Output the (x, y) coordinate of the center of the cell containing the given text.  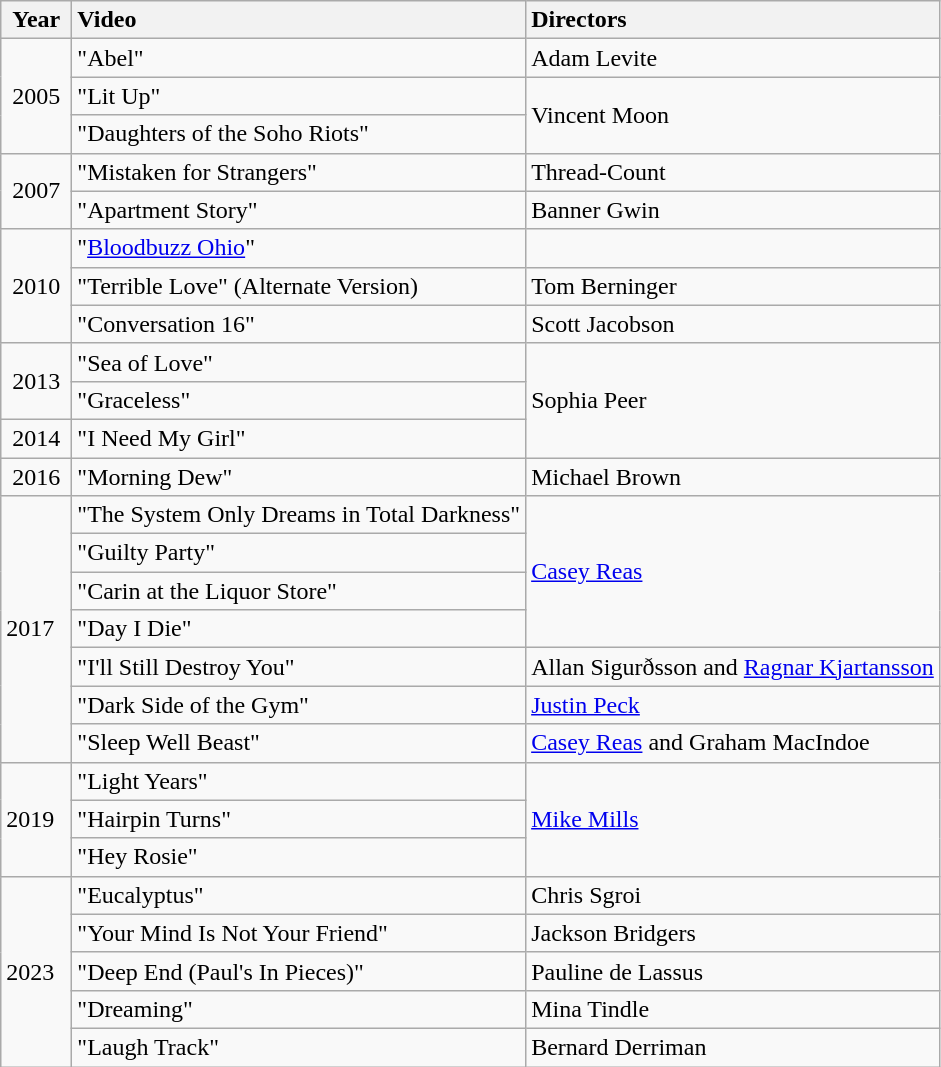
Mina Tindle (733, 1009)
2013 (36, 381)
2005 (36, 96)
2019 (36, 819)
2017 (36, 629)
Thread-Count (733, 172)
Year (36, 20)
Mike Mills (733, 819)
"Your Mind Is Not Your Friend" (299, 933)
Pauline de Lassus (733, 971)
"Abel" (299, 58)
"Eucalyptus" (299, 895)
Chris Sgroi (733, 895)
"Daughters of the Soho Riots" (299, 134)
Video (299, 20)
Allan Sigurðsson and Ragnar Kjartansson (733, 667)
"Dreaming" (299, 1009)
Justin Peck (733, 705)
2023 (36, 971)
Adam Levite (733, 58)
"Guilty Party" (299, 553)
"I'll Still Destroy You" (299, 667)
"Morning Dew" (299, 477)
"Mistaken for Strangers" (299, 172)
"Terrible Love" (Alternate Version) (299, 286)
Scott Jacobson (733, 324)
"Lit Up" (299, 96)
Jackson Bridgers (733, 933)
"Sleep Well Beast" (299, 743)
"Day I Die" (299, 629)
"Hey Rosie" (299, 857)
Vincent Moon (733, 115)
2010 (36, 286)
Casey Reas and Graham MacIndoe (733, 743)
Banner Gwin (733, 210)
Sophia Peer (733, 400)
Michael Brown (733, 477)
"Hairpin Turns" (299, 819)
2016 (36, 477)
"Apartment Story" (299, 210)
"Bloodbuzz Ohio" (299, 248)
"Laugh Track" (299, 1047)
"Deep End (Paul's In Pieces)" (299, 971)
Tom Berninger (733, 286)
2014 (36, 438)
Casey Reas (733, 572)
"I Need My Girl" (299, 438)
"Sea of Love" (299, 362)
"Graceless" (299, 400)
"Carin at the Liquor Store" (299, 591)
"Dark Side of the Gym" (299, 705)
"Light Years" (299, 781)
"Conversation 16" (299, 324)
"The System Only Dreams in Total Darkness" (299, 515)
Directors (733, 20)
Bernard Derriman (733, 1047)
2007 (36, 191)
